From the cell containing the given text, extract its center point as [X, Y] coordinate. 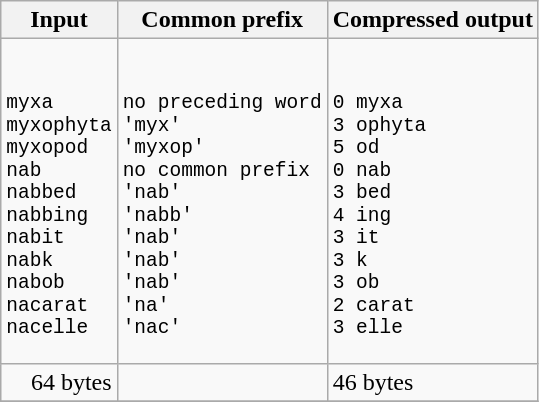
Common prefix [222, 20]
46 bytes [432, 382]
64 bytes [59, 382]
no preceding word 'myx' 'myxop' no common prefix 'nab' 'nabb' 'nab' 'nab' 'nab' 'na' 'nac' [222, 202]
0 myxa 3 ophyta 5 od 0 nab 3 bed 4 ing 3 it 3 k 3 ob 2 carat 3 elle [432, 202]
Input [59, 20]
Compressed output [432, 20]
myxa myxophyta myxopod nab nabbed nabbing nabit nabk nabob nacarat nacelle [59, 202]
